Capture the cell that displays the provided text and extract its (X, Y) central coordinate. 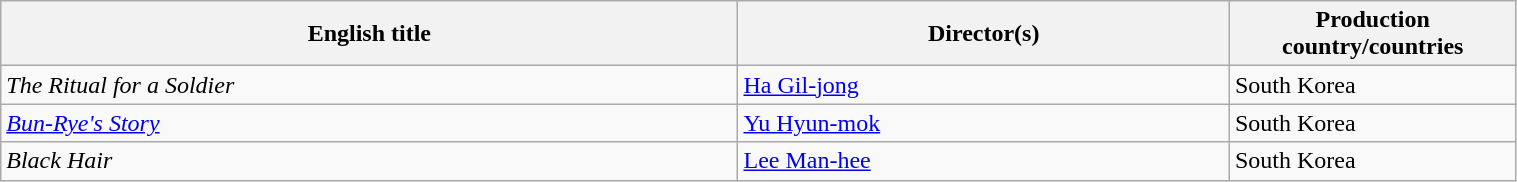
Yu Hyun-mok (984, 123)
Production country/countries (1372, 34)
The Ritual for a Soldier (370, 85)
Bun-Rye's Story (370, 123)
Ha Gil-jong (984, 85)
English title (370, 34)
Black Hair (370, 161)
Lee Man-hee (984, 161)
Director(s) (984, 34)
